Capture the cell that displays the provided text and extract its (X, Y) central coordinate. 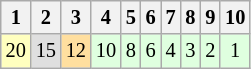
7 (171, 17)
5 (131, 17)
9 (210, 17)
15 (46, 51)
12 (76, 51)
20 (16, 51)
